Find where the given text appears and provide that cell's center as [X, Y] coordinate. 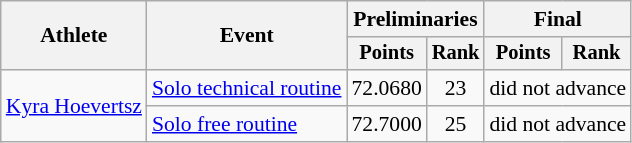
Solo free routine [247, 124]
Final [558, 19]
Solo technical routine [247, 88]
72.0680 [386, 88]
25 [456, 124]
23 [456, 88]
Kyra Hoevertsz [74, 106]
Event [247, 36]
Preliminaries [415, 19]
72.7000 [386, 124]
Athlete [74, 36]
